Output the (x, y) coordinate of the center of the cell containing the given text.  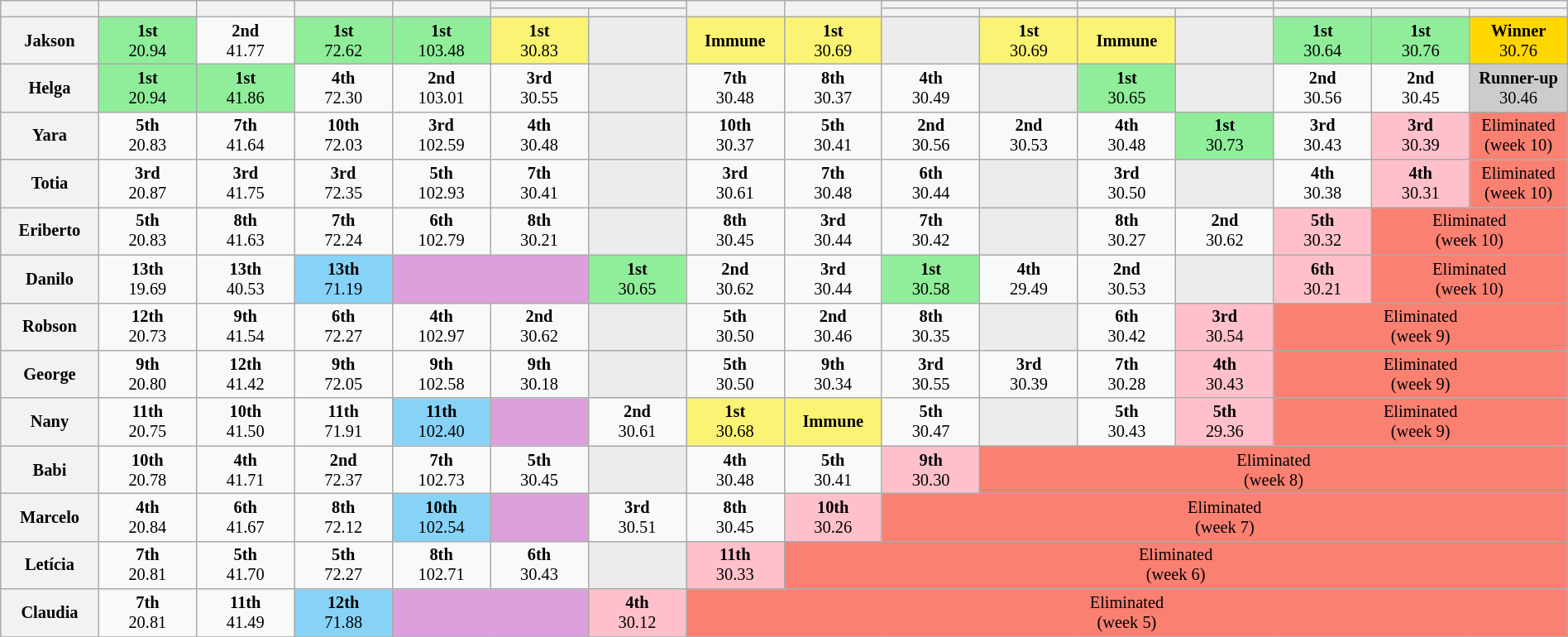
5th102.93 (441, 184)
6th30.21 (1322, 279)
4th41.71 (246, 470)
7th30.28 (1126, 374)
8th41.63 (246, 231)
Totia (50, 184)
8th30.37 (833, 88)
8th72.12 (343, 517)
12th20.73 (147, 327)
2nd103.01 (441, 88)
Helga (50, 88)
1st30.68 (735, 422)
Danilo (50, 279)
8th30.35 (930, 327)
3rd30.43 (1322, 136)
6th30.43 (539, 565)
9th20.80 (147, 374)
9th30.30 (930, 470)
Nany (50, 422)
2nd41.77 (246, 41)
5th30.47 (930, 422)
6th41.67 (246, 517)
4th102.97 (441, 327)
1st30.58 (930, 279)
5th72.27 (343, 565)
10th30.37 (735, 136)
4th30.12 (637, 613)
7th102.73 (441, 470)
Babi (50, 470)
10th102.54 (441, 517)
Yara (50, 136)
12th71.88 (343, 613)
1st103.48 (441, 41)
6th72.27 (343, 327)
11th71.91 (343, 422)
4th30.31 (1420, 184)
7th30.42 (930, 231)
1st41.86 (246, 88)
10th20.78 (147, 470)
11th30.33 (735, 565)
3rd30.50 (1126, 184)
13th19.69 (147, 279)
3rd20.87 (147, 184)
10th41.50 (246, 422)
4th20.84 (147, 517)
3rd41.75 (246, 184)
10th72.03 (343, 136)
Marcelo (50, 517)
9th72.05 (343, 374)
10th30.26 (833, 517)
8th30.27 (1126, 231)
2nd30.46 (833, 327)
3rd30.54 (1225, 327)
3rd102.59 (441, 136)
9th41.54 (246, 327)
Letícia (50, 565)
1st30.64 (1322, 41)
5th29.36 (1225, 422)
5th30.32 (1322, 231)
12th41.42 (246, 374)
4th30.38 (1322, 184)
Claudia (50, 613)
Robson (50, 327)
8th30.21 (539, 231)
4th29.49 (1029, 279)
1st30.73 (1225, 136)
13th71.19 (343, 279)
Eriberto (50, 231)
Eliminated(week 8) (1274, 470)
Winner30.76 (1518, 41)
9th102.58 (441, 374)
4th72.30 (343, 88)
Eliminated(week 7) (1224, 517)
6th30.42 (1126, 327)
6th30.44 (930, 184)
George (50, 374)
4th30.49 (930, 88)
9th30.18 (539, 374)
8th102.71 (441, 565)
5th30.43 (1126, 422)
Jakson (50, 41)
11th102.40 (441, 422)
Eliminated(week 5) (1127, 613)
2nd72.37 (343, 470)
5th30.45 (539, 470)
7th30.41 (539, 184)
13th40.53 (246, 279)
3rd30.51 (637, 517)
11th41.49 (246, 613)
4th30.43 (1225, 374)
11th20.75 (147, 422)
7th41.64 (246, 136)
9th30.34 (833, 374)
3rd30.61 (735, 184)
1st30.76 (1420, 41)
Runner-up30.46 (1518, 88)
2nd30.61 (637, 422)
7th72.24 (343, 231)
1st30.83 (539, 41)
1st72.62 (343, 41)
5th41.70 (246, 565)
2nd30.45 (1420, 88)
6th102.79 (441, 231)
Eliminated(week 6) (1176, 565)
3rd72.35 (343, 184)
